Extract the [x, y] coordinate from the center of the cell holding the provided text.  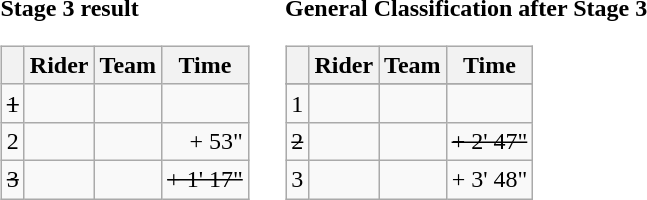
+ 1' 17" [206, 179]
+ 3' 48" [490, 179]
+ 2' 47" [490, 141]
+ 53" [206, 141]
